Pinpoint the cell where the given text exists, returning its (X, Y) midpoint coordinate. 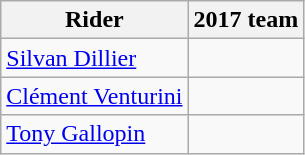
Clément Venturini (94, 96)
Tony Gallopin (94, 134)
Silvan Dillier (94, 58)
Rider (94, 20)
2017 team (246, 20)
